Return the (X, Y) coordinate for the center point of the cell that contains the specified text.  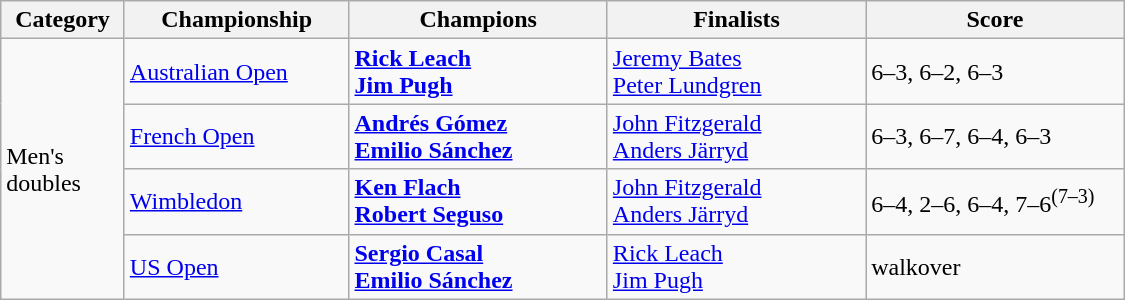
6–3, 6–7, 6–4, 6–3 (995, 136)
Champions (478, 20)
Australian Open (236, 72)
Sergio Casal Emilio Sánchez (478, 266)
walkover (995, 266)
Category (63, 20)
US Open (236, 266)
French Open (236, 136)
Score (995, 20)
6–3, 6–2, 6–3 (995, 72)
Men'sdoubles (63, 169)
Wimbledon (236, 202)
Andrés Gómez Emilio Sánchez (478, 136)
6–4, 2–6, 6–4, 7–6(7–3) (995, 202)
Finalists (736, 20)
Championship (236, 20)
Ken Flach Robert Seguso (478, 202)
Jeremy Bates Peter Lundgren (736, 72)
